Provide the (X, Y) coordinate of the cell's center where the given text is located.  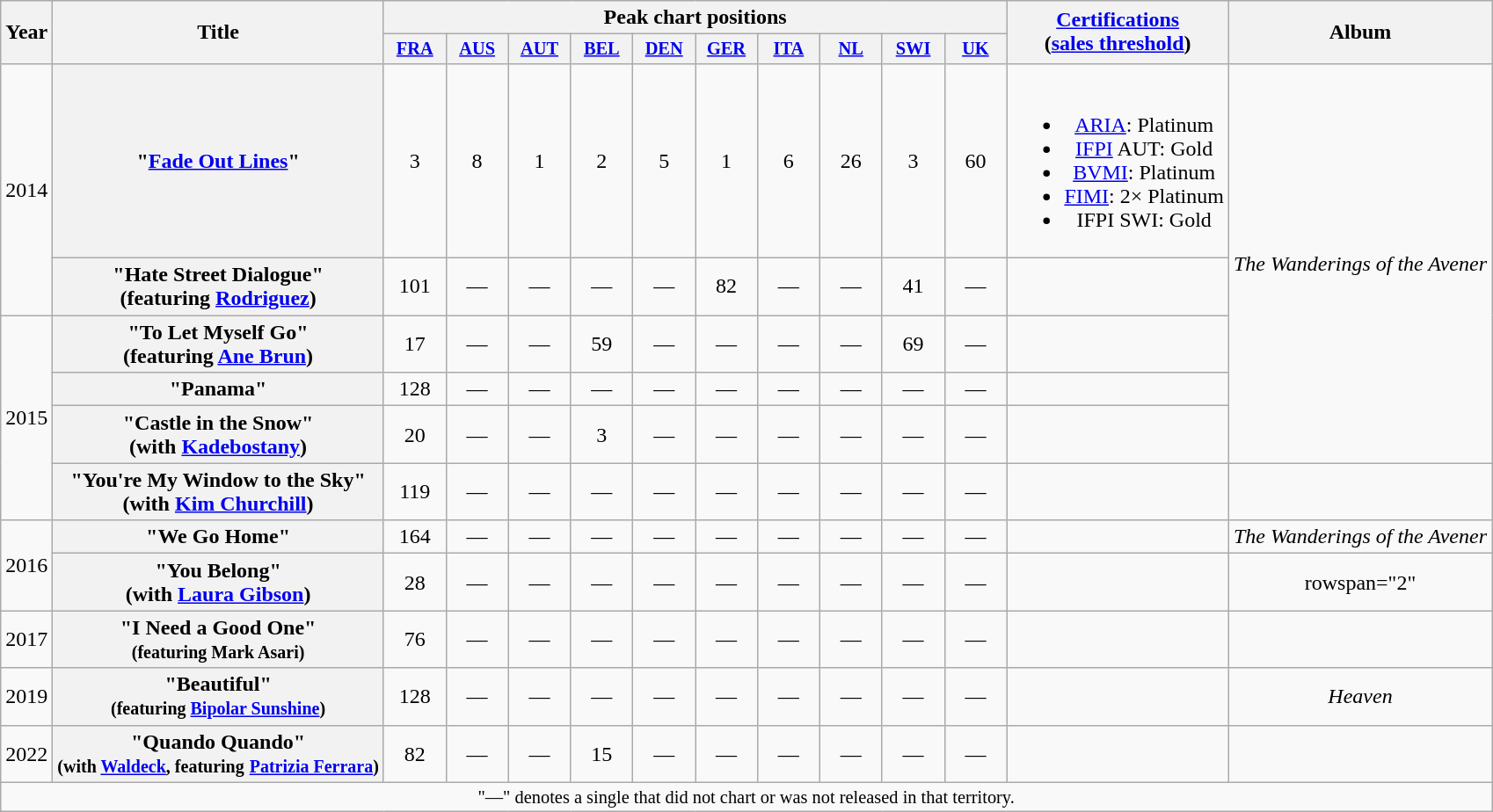
17 (415, 344)
Year (26, 33)
59 (601, 344)
2015 (26, 418)
AUS (477, 49)
101 (415, 286)
2022 (26, 754)
"You're My Window to the Sky"(with Kim Churchill) (218, 492)
ITA (788, 49)
BEL (601, 49)
"—" denotes a single that did not chart or was not released in that territory. (746, 797)
ARIA: PlatinumIFPI AUT: GoldBVMI: PlatinumFIMI: 2× PlatinumIFPI SWI: Gold (1118, 160)
Title (218, 33)
119 (415, 492)
AUT (540, 49)
"Beautiful"(featuring Bipolar Sunshine) (218, 696)
28 (415, 582)
UK (976, 49)
"I Need a Good One"(featuring Mark Asari) (218, 640)
DEN (665, 49)
FRA (415, 49)
2017 (26, 640)
rowspan="2" (1359, 582)
15 (601, 754)
Certifications(sales threshold) (1118, 33)
NL (851, 49)
164 (415, 537)
SWI (913, 49)
Peak chart positions (695, 18)
60 (976, 160)
"We Go Home" (218, 537)
2016 (26, 566)
"Fade Out Lines" (218, 160)
26 (851, 160)
5 (665, 160)
"You Belong"(with Laura Gibson) (218, 582)
2 (601, 160)
2019 (26, 696)
"Quando Quando"(with Waldeck, featuring Patrizia Ferrara) (218, 754)
20 (415, 434)
"Castle in the Snow"(with Kadebostany) (218, 434)
Album (1359, 33)
"To Let Myself Go"(featuring Ane Brun) (218, 344)
8 (477, 160)
69 (913, 344)
GER (726, 49)
6 (788, 160)
"Hate Street Dialogue"(featuring Rodriguez) (218, 286)
2014 (26, 189)
41 (913, 286)
"Panama" (218, 389)
Heaven (1359, 696)
76 (415, 640)
